Provide the [x, y] coordinate of the cell's center where the given text is located.  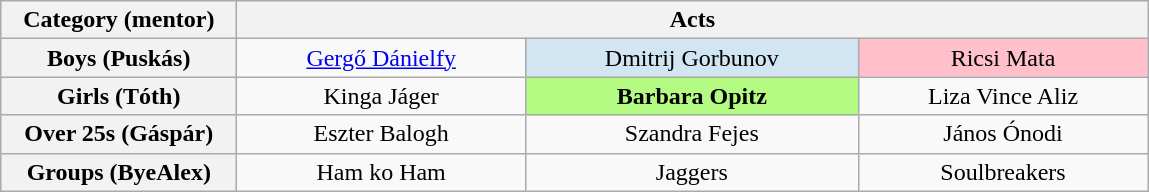
Ham ko Ham [382, 172]
Gergő Dánielfy [382, 58]
Over 25s (Gáspár) [119, 134]
Dmitrij Gorbunov [692, 58]
Eszter Balogh [382, 134]
Girls (Tóth) [119, 96]
Boys (Puskás) [119, 58]
Ricsi Mata [1003, 58]
Barbara Opitz [692, 96]
Szandra Fejes [692, 134]
Kinga Jáger [382, 96]
Jaggers [692, 172]
Acts [692, 20]
Category (mentor) [119, 20]
Liza Vince Aliz [1003, 96]
János Ónodi [1003, 134]
Soulbreakers [1003, 172]
Groups (ByeAlex) [119, 172]
